Locate the cell with the specified text and output its (x, y) center coordinate. 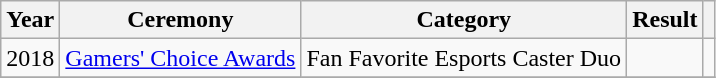
Gamers' Choice Awards (180, 58)
Category (464, 20)
Fan Favorite Esports Caster Duo (464, 58)
2018 (30, 58)
Year (30, 20)
Result (665, 20)
Ceremony (180, 20)
